Find where the given text appears and provide that cell's center as [x, y] coordinate. 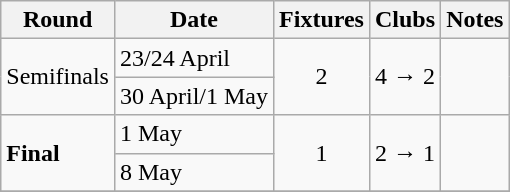
4 → 2 [404, 77]
Date [194, 20]
Round [58, 20]
1 May [194, 134]
Fixtures [322, 20]
8 May [194, 172]
Clubs [404, 20]
23/24 April [194, 58]
1 [322, 153]
Final [58, 153]
30 April/1 May [194, 96]
Notes [475, 20]
Semifinals [58, 77]
2 → 1 [404, 153]
2 [322, 77]
